Find where the given text appears and provide that cell's center as [X, Y] coordinate. 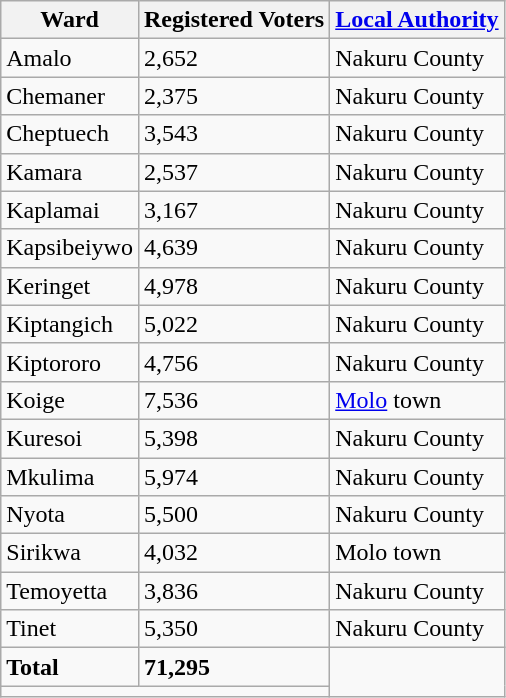
Tinet [70, 629]
5,398 [234, 438]
4,032 [234, 553]
Sirikwa [70, 553]
5,350 [234, 629]
5,974 [234, 477]
Ward [70, 20]
Cheptuech [70, 134]
4,756 [234, 362]
7,536 [234, 400]
Kapsibeiywo [70, 248]
Kiptororo [70, 362]
Kuresoi [70, 438]
Kiptangich [70, 324]
Keringet [70, 286]
4,639 [234, 248]
5,022 [234, 324]
Kaplamai [70, 210]
3,836 [234, 591]
Chemaner [70, 96]
Mkulima [70, 477]
Temoyetta [70, 591]
2,537 [234, 172]
Local Authority [417, 20]
71,295 [234, 667]
Registered Voters [234, 20]
Nyota [70, 515]
Koige [70, 400]
Kamara [70, 172]
3,167 [234, 210]
Amalo [70, 58]
5,500 [234, 515]
2,652 [234, 58]
2,375 [234, 96]
3,543 [234, 134]
Total [70, 667]
4,978 [234, 286]
